Search for the cell housing the specified text and yield its [X, Y] center coordinate. 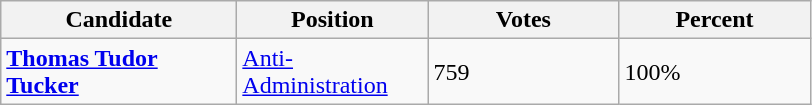
Candidate [119, 20]
Votes [524, 20]
Percent [714, 20]
759 [524, 72]
100% [714, 72]
Position [332, 20]
Anti-Administration [332, 72]
Thomas Tudor Tucker [119, 72]
